Extract the (x, y) coordinate from the center of the cell holding the provided text.  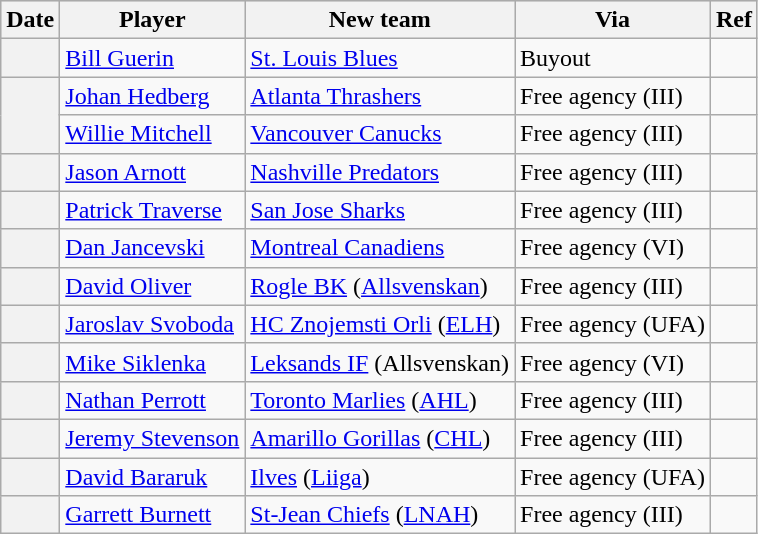
Via (613, 20)
Ref (734, 20)
Amarillo Gorillas (CHL) (380, 438)
Johan Hedberg (152, 96)
Patrick Traverse (152, 210)
Leksands IF (Allsvenskan) (380, 362)
Jaroslav Svoboda (152, 324)
David Bararuk (152, 477)
Jeremy Stevenson (152, 438)
Bill Guerin (152, 58)
Nashville Predators (380, 172)
Atlanta Thrashers (380, 96)
Player (152, 20)
Jason Arnott (152, 172)
Rogle BK (Allsvenskan) (380, 286)
Date (30, 20)
Ilves (Liiga) (380, 477)
Dan Jancevski (152, 248)
HC Znojemsti Orli (ELH) (380, 324)
Toronto Marlies (AHL) (380, 400)
Vancouver Canucks (380, 134)
Garrett Burnett (152, 515)
Willie Mitchell (152, 134)
Nathan Perrott (152, 400)
St. Louis Blues (380, 58)
New team (380, 20)
Mike Siklenka (152, 362)
David Oliver (152, 286)
St-Jean Chiefs (LNAH) (380, 515)
Montreal Canadiens (380, 248)
Buyout (613, 58)
San Jose Sharks (380, 210)
